Locate the cell with the specified text and output its (X, Y) center coordinate. 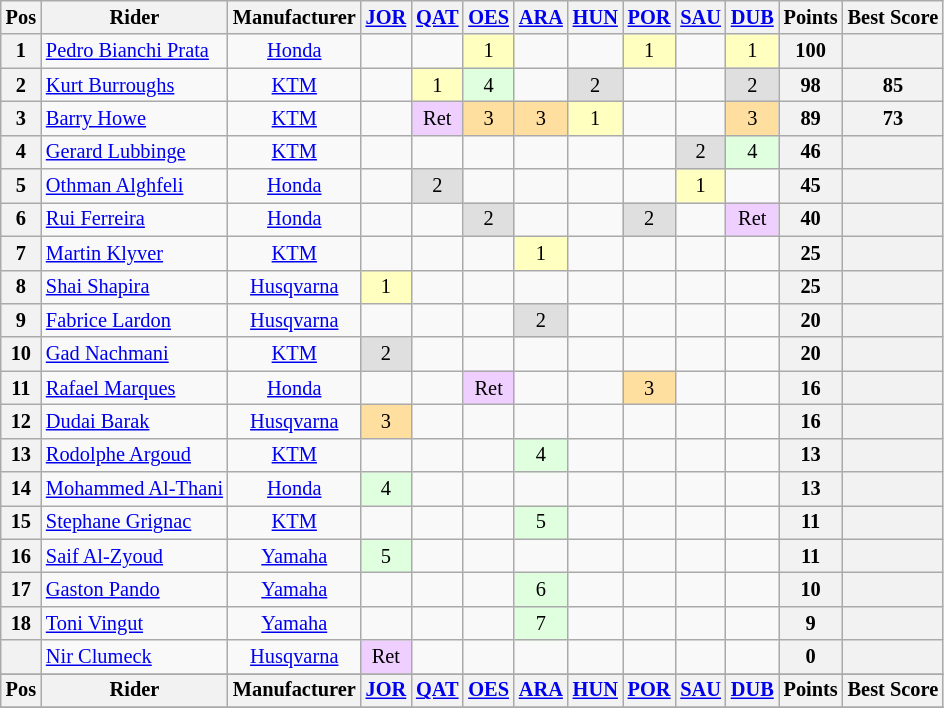
17 (21, 589)
Saif Al-Zyoud (134, 556)
Kurt Burroughs (134, 85)
Dudai Barak (134, 421)
Mohammed Al-Thani (134, 489)
Pedro Bianchi Prata (134, 51)
Gerard Lubbinge (134, 152)
Barry Howe (134, 118)
Rodolphe Argoud (134, 455)
85 (893, 85)
Toni Vingut (134, 623)
8 (21, 287)
Shai Shapira (134, 287)
Martin Klyver (134, 253)
Rafael Marques (134, 388)
Gad Nachmani (134, 354)
98 (811, 85)
Fabrice Lardon (134, 320)
Stephane Grignac (134, 522)
Rui Ferreira (134, 219)
45 (811, 186)
100 (811, 51)
15 (21, 522)
40 (811, 219)
73 (893, 118)
Nir Clumeck (134, 657)
46 (811, 152)
Gaston Pando (134, 589)
18 (21, 623)
14 (21, 489)
89 (811, 118)
Othman Alghfeli (134, 186)
0 (811, 657)
12 (21, 421)
